Find where the given text appears and provide that cell's center as [X, Y] coordinate. 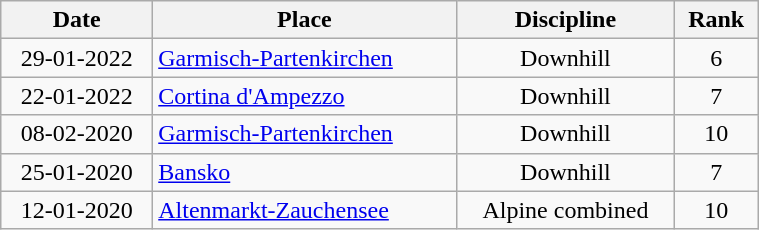
29-01-2022 [77, 58]
Rank [716, 20]
6 [716, 58]
12-01-2020 [77, 210]
Discipline [566, 20]
Bansko [304, 172]
Place [304, 20]
22-01-2022 [77, 96]
Date [77, 20]
25-01-2020 [77, 172]
Cortina d'Ampezzo [304, 96]
Altenmarkt-Zauchensee [304, 210]
08-02-2020 [77, 134]
Alpine combined [566, 210]
